Provide the (X, Y) coordinate of the cell's center where the given text is located.  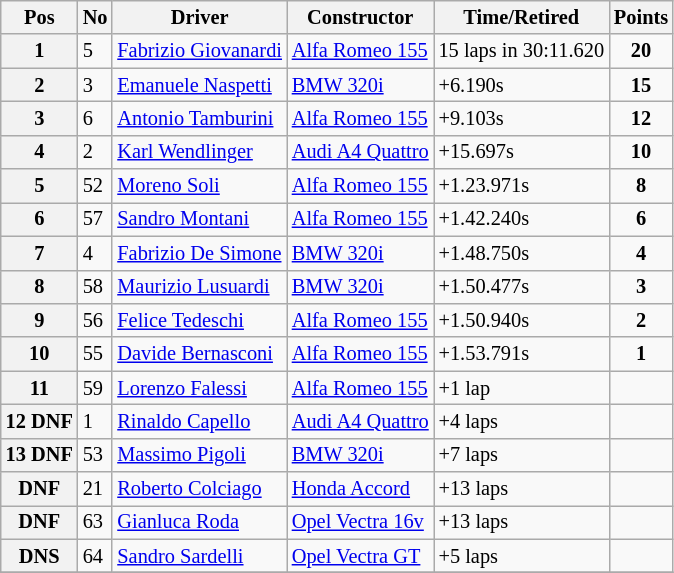
+1.53.791s (522, 354)
58 (96, 287)
Antonio Tamburini (199, 118)
Karl Wendlinger (199, 152)
Sandro Montani (199, 219)
+1.50.940s (522, 320)
+6.190s (522, 85)
+15.697s (522, 152)
Fabrizio De Simone (199, 253)
Pos (40, 17)
21 (96, 489)
57 (96, 219)
+1 lap (522, 388)
Felice Tedeschi (199, 320)
Rinaldo Capello (199, 421)
56 (96, 320)
63 (96, 522)
Fabrizio Giovanardi (199, 51)
Honda Accord (360, 489)
+1.50.477s (522, 287)
Sandro Sardelli (199, 556)
Roberto Colciago (199, 489)
Massimo Pigoli (199, 455)
13 DNF (40, 455)
+1.23.971s (522, 186)
Time/Retired (522, 17)
59 (96, 388)
64 (96, 556)
Opel Vectra GT (360, 556)
55 (96, 354)
15 (641, 85)
53 (96, 455)
+5 laps (522, 556)
Points (641, 17)
+1.42.240s (522, 219)
Driver (199, 17)
Maurizio Lusuardi (199, 287)
9 (40, 320)
+7 laps (522, 455)
Davide Bernasconi (199, 354)
Emanuele Naspetti (199, 85)
Constructor (360, 17)
Moreno Soli (199, 186)
DNS (40, 556)
Gianluca Roda (199, 522)
52 (96, 186)
+1.48.750s (522, 253)
7 (40, 253)
+9.103s (522, 118)
15 laps in 30:11.620 (522, 51)
Opel Vectra 16v (360, 522)
11 (40, 388)
No (96, 17)
12 (641, 118)
12 DNF (40, 421)
+4 laps (522, 421)
Lorenzo Falessi (199, 388)
20 (641, 51)
